Find where the given text appears and provide that cell's center as [X, Y] coordinate. 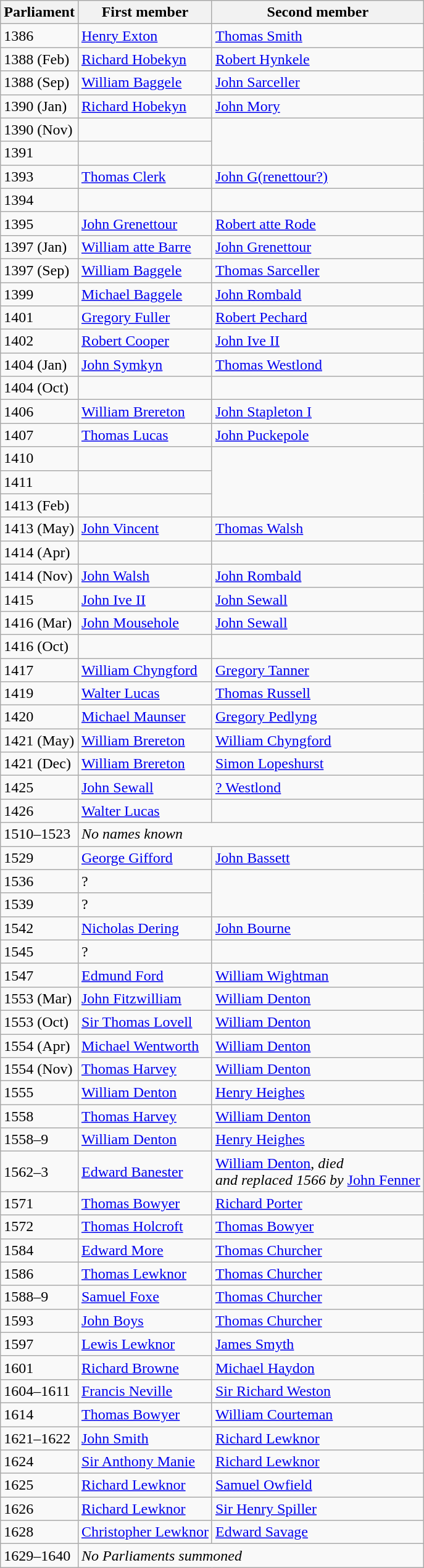
First member [144, 12]
Thomas Lewknor [144, 1274]
John Mousehole [144, 623]
Robert atte Rode [317, 223]
John Smith [144, 1438]
Francis Neville [144, 1391]
George Gifford [144, 858]
Simon Lopeshurst [317, 764]
1425 [39, 787]
1401 [39, 318]
1388 (Sep) [39, 83]
1386 [39, 36]
1420 [39, 717]
1547 [39, 975]
1394 [39, 200]
1419 [39, 694]
1628 [39, 1532]
1415 [39, 599]
1410 [39, 458]
Gregory Fuller [144, 318]
1416 (Oct) [39, 646]
John Stapleton I [317, 412]
1586 [39, 1274]
James Smyth [317, 1344]
No Parliaments summoned [251, 1556]
1413 (Feb) [39, 505]
Michael Maunser [144, 717]
Robert Hynkele [317, 59]
1421 (May) [39, 740]
John Puckepole [317, 435]
1406 [39, 412]
Lewis Lewknor [144, 1344]
1402 [39, 341]
1404 (Jan) [39, 365]
Edward More [144, 1250]
1601 [39, 1367]
1584 [39, 1250]
1395 [39, 223]
John Walsh [144, 576]
Second member [317, 12]
1536 [39, 881]
1542 [39, 928]
John Bourne [317, 928]
Gregory Pedlyng [317, 717]
1553 (Mar) [39, 998]
Richard Porter [317, 1203]
Thomas Russell [317, 694]
William atte Barre [144, 247]
1558–9 [39, 1140]
1614 [39, 1414]
Thomas Sarceller [317, 270]
Nicholas Dering [144, 928]
1391 [39, 153]
Robert Pechard [317, 318]
Michael Haydon [317, 1367]
1397 (Jan) [39, 247]
1407 [39, 435]
Henry Exton [144, 36]
John Symkyn [144, 365]
1539 [39, 905]
1571 [39, 1203]
John Fitzwilliam [144, 998]
Sir Henry Spiller [317, 1509]
Edward Banester [144, 1171]
1554 (Apr) [39, 1046]
1624 [39, 1462]
1510–1523 [39, 834]
Thomas Holcroft [144, 1227]
John G(renettour?) [317, 176]
No names known [251, 834]
1604–1611 [39, 1391]
Thomas Clerk [144, 176]
John Mory [317, 106]
1572 [39, 1227]
1629–1640 [39, 1556]
1399 [39, 294]
1554 (Nov) [39, 1069]
Samuel Owfield [317, 1485]
1626 [39, 1509]
? Westlond [317, 787]
Parliament [39, 12]
Sir Richard Weston [317, 1391]
1404 (Oct) [39, 388]
Gregory Tanner [317, 670]
1625 [39, 1485]
1553 (Oct) [39, 1022]
1411 [39, 482]
1562–3 [39, 1171]
1390 (Nov) [39, 130]
1555 [39, 1093]
1545 [39, 952]
Sir Thomas Lovell [144, 1022]
John Bassett [317, 858]
Michael Baggele [144, 294]
1593 [39, 1321]
Robert Cooper [144, 341]
William Courteman [317, 1414]
Edmund Ford [144, 975]
1390 (Jan) [39, 106]
1388 (Feb) [39, 59]
1621–1622 [39, 1438]
Christopher Lewknor [144, 1532]
Thomas Walsh [317, 529]
Sir Anthony Manie [144, 1462]
1421 (Dec) [39, 764]
1393 [39, 176]
1414 (Apr) [39, 552]
John Sarceller [317, 83]
William Denton, died and replaced 1566 by John Fenner [317, 1171]
Edward Savage [317, 1532]
1414 (Nov) [39, 576]
1397 (Sep) [39, 270]
1529 [39, 858]
John Boys [144, 1321]
John Vincent [144, 529]
1426 [39, 811]
1597 [39, 1344]
William Wightman [317, 975]
Samuel Foxe [144, 1297]
Richard Browne [144, 1367]
Thomas Lucas [144, 435]
1413 (May) [39, 529]
Thomas Westlond [317, 365]
1558 [39, 1116]
Michael Wentworth [144, 1046]
1417 [39, 670]
1588–9 [39, 1297]
1416 (Mar) [39, 623]
Thomas Smith [317, 36]
